Search for the cell housing the specified text and yield its [X, Y] center coordinate. 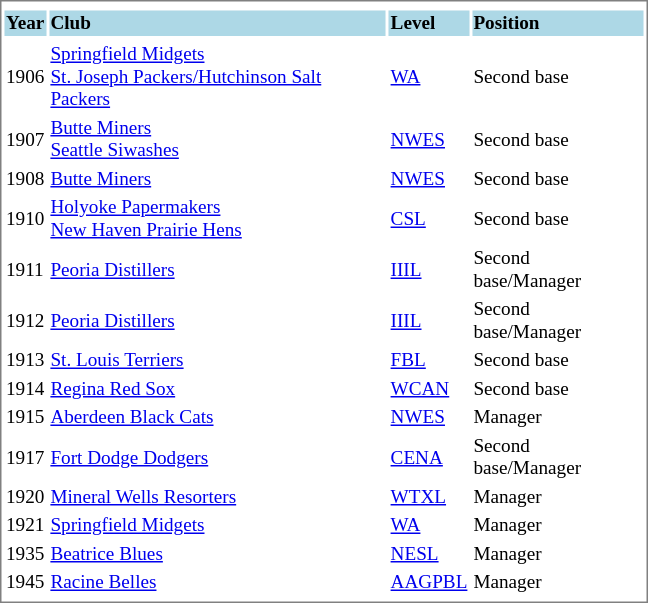
WCAN [429, 389]
1908 [24, 179]
1911 [24, 270]
Level [429, 23]
1945 [24, 583]
1907 [24, 140]
Springfield Midgets [218, 526]
Holyoke PapermakersNew Haven Prairie Hens [218, 219]
1921 [24, 526]
St. Louis Terriers [218, 361]
Beatrice Blues [218, 555]
1917 [24, 458]
1935 [24, 555]
Position [558, 23]
Regina Red Sox [218, 389]
1920 [24, 497]
1906 [24, 77]
Club [218, 23]
1915 [24, 418]
Fort Dodge Dodgers [218, 458]
Mineral Wells Resorters [218, 497]
1914 [24, 389]
Year [24, 23]
AAGPBL [429, 583]
1913 [24, 361]
1912 [24, 321]
NESL [429, 555]
Racine Belles [218, 583]
Butte MinersSeattle Siwashes [218, 140]
WTXL [429, 497]
Butte Miners [218, 179]
Springfield MidgetsSt. Joseph Packers/Hutchinson Salt Packers [218, 77]
FBL [429, 361]
CSL [429, 219]
CENA [429, 458]
Aberdeen Black Cats [218, 418]
1910 [24, 219]
